Determine the [X, Y] coordinate at the center of the cell enclosing the given text.  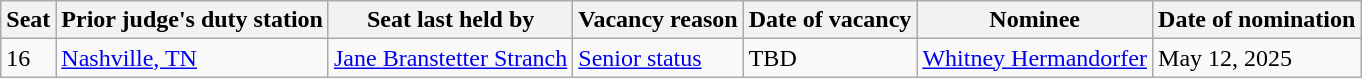
May 12, 2025 [1257, 58]
Prior judge's duty station [192, 20]
Date of nomination [1257, 20]
Nashville, TN [192, 58]
Nominee [1035, 20]
Vacancy reason [658, 20]
Senior status [658, 58]
Jane Branstetter Stranch [450, 58]
Date of vacancy [830, 20]
TBD [830, 58]
Seat [28, 20]
16 [28, 58]
Seat last held by [450, 20]
Whitney Hermandorfer [1035, 58]
